Pinpoint the cell where the given text exists, returning its (X, Y) midpoint coordinate. 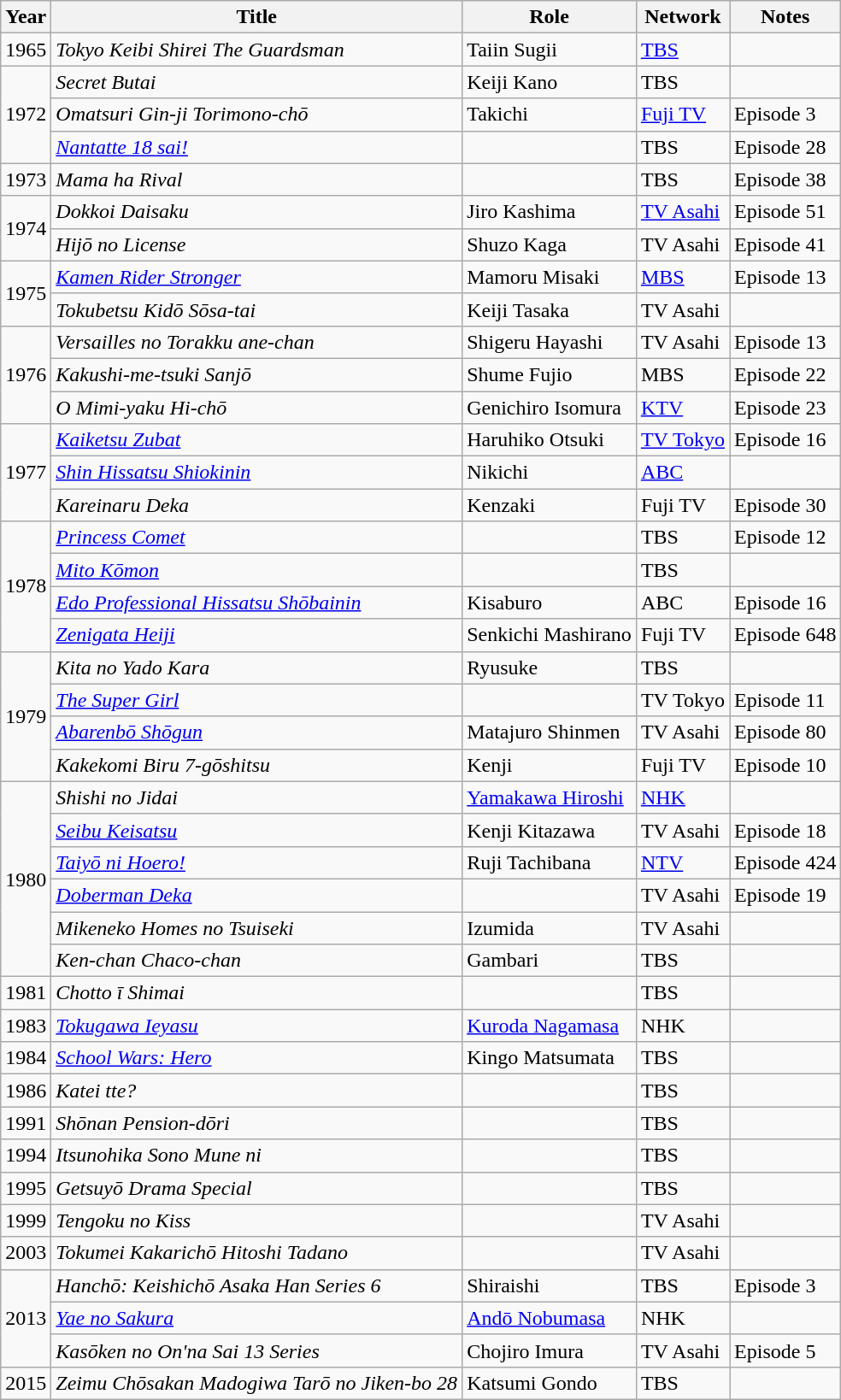
Episode 424 (785, 862)
Doberman Deka (256, 895)
Yamakawa Hiroshi (550, 797)
Notes (785, 17)
Hanchō: Keishichō Asaka Han Series 6 (256, 1285)
Itsunohika Sono Mune ni (256, 1156)
1972 (26, 115)
Secret Butai (256, 82)
Abarenbō Shōgun (256, 732)
Shuzo Kaga (550, 244)
Episode 18 (785, 830)
Seibu Keisatsu (256, 830)
Matajuro Shinmen (550, 732)
The Super Girl (256, 700)
Shin Hissatsu Shiokinin (256, 473)
Princess Comet (256, 538)
O Mimi-yaku Hi-chō (256, 408)
KTV (682, 408)
Keiji Tasaka (550, 309)
Omatsuri Gin-ji Torimono-chō (256, 115)
Episode 51 (785, 212)
2015 (26, 1383)
Episode 5 (785, 1350)
Mikeneko Homes no Tsuiseki (256, 927)
Getsuyō Drama Special (256, 1188)
Kenji Kitazawa (550, 830)
Kuroda Nagamasa (550, 1026)
Kita no Yado Kara (256, 668)
1978 (26, 586)
Ruji Tachibana (550, 862)
1991 (26, 1123)
Episode 22 (785, 374)
Shume Fujio (550, 374)
Kenji (550, 765)
1976 (26, 374)
Shōnan Pension-dōri (256, 1123)
Episode 30 (785, 505)
Hijō no License (256, 244)
Shishi no Jidai (256, 797)
Gambari (550, 961)
Izumida (550, 927)
Versailles no Torakku ane-chan (256, 342)
Kakekomi Biru 7-gōshitsu (256, 765)
1983 (26, 1026)
Title (256, 17)
Episode 648 (785, 635)
1979 (26, 716)
Episode 12 (785, 538)
Episode 11 (785, 700)
Keiji Kano (550, 82)
Year (26, 17)
Episode 28 (785, 147)
Tokubetsu Kidō Sōsa-tai (256, 309)
1981 (26, 993)
Kasōken no On'na Sai 13 Series (256, 1350)
Edo Professional Hissatsu Shōbainin (256, 603)
1974 (26, 228)
1999 (26, 1221)
1975 (26, 293)
Kisaburo (550, 603)
Kenzaki (550, 505)
Zenigata Heiji (256, 635)
Andō Nobumasa (550, 1318)
Role (550, 17)
Senkichi Mashirano (550, 635)
1980 (26, 879)
Network (682, 17)
Takichi (550, 115)
Taiin Sugii (550, 50)
NTV (682, 862)
Yae no Sakura (256, 1318)
Chotto ī Shimai (256, 993)
Mamoru Misaki (550, 277)
Episode 38 (785, 179)
Tengoku no Kiss (256, 1221)
Shigeru Hayashi (550, 342)
1995 (26, 1188)
Mito Kōmon (256, 570)
Genichiro Isomura (550, 408)
Katei tte? (256, 1091)
2013 (26, 1318)
1986 (26, 1091)
Kingo Matsumata (550, 1058)
Chojiro Imura (550, 1350)
Jiro Kashima (550, 212)
Episode 23 (785, 408)
Kamen Rider Stronger (256, 277)
Tokumei Kakarichō Hitoshi Tadano (256, 1253)
Taiyō ni Hoero! (256, 862)
1994 (26, 1156)
Tokyo Keibi Shirei The Guardsman (256, 50)
Kaiketsu Zubat (256, 440)
Episode 41 (785, 244)
Nikichi (550, 473)
Dokkoi Daisaku (256, 212)
Mama ha Rival (256, 179)
Zeimu Chōsakan Madogiwa Tarō no Jiken-bo 28 (256, 1383)
Katsumi Gondo (550, 1383)
1984 (26, 1058)
Kareinaru Deka (256, 505)
Episode 19 (785, 895)
Ken-chan Chaco-chan (256, 961)
1977 (26, 473)
2003 (26, 1253)
Episode 10 (785, 765)
Kakushi-me-tsuki Sanjō (256, 374)
Nantatte 18 sai! (256, 147)
Haruhiko Otsuki (550, 440)
1973 (26, 179)
Shiraishi (550, 1285)
Tokugawa Ieyasu (256, 1026)
Ryusuke (550, 668)
1965 (26, 50)
School Wars: Hero (256, 1058)
Episode 80 (785, 732)
